Output the (x, y) coordinate of the center of the cell containing the given text.  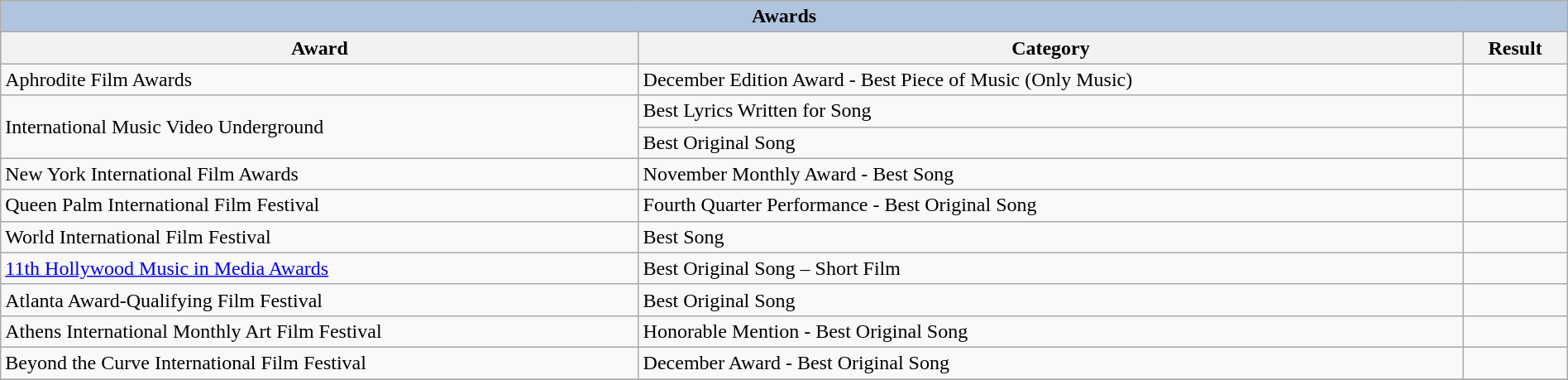
December Award - Best Original Song (1050, 363)
Best Original Song – Short Film (1050, 268)
November Monthly Award - Best Song (1050, 174)
Aphrodite Film Awards (319, 79)
Result (1515, 48)
Fourth Quarter Performance - Best Original Song (1050, 205)
World International Film Festival (319, 237)
Award (319, 48)
December Edition Award - Best Piece of Music (Only Music) (1050, 79)
International Music Video Underground (319, 127)
Atlanta Award-Qualifying Film Festival (319, 300)
Awards (784, 17)
Honorable Mention - Best Original Song (1050, 331)
Beyond the Curve International Film Festival (319, 363)
Best Lyrics Written for Song (1050, 111)
Category (1050, 48)
Best Song (1050, 237)
Athens International Monthly Art Film Festival (319, 331)
Queen Palm International Film Festival (319, 205)
11th Hollywood Music in Media Awards (319, 268)
New York International Film Awards (319, 174)
